Locate the cell with the specified text and output its (X, Y) center coordinate. 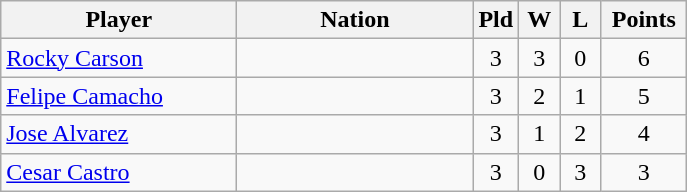
Felipe Camacho (119, 96)
6 (644, 58)
Points (644, 20)
Nation (355, 20)
Jose Alvarez (119, 134)
4 (644, 134)
Rocky Carson (119, 58)
Cesar Castro (119, 172)
Pld (496, 20)
W (540, 20)
L (580, 20)
Player (119, 20)
5 (644, 96)
